From the cell containing the given text, extract its center point as (X, Y) coordinate. 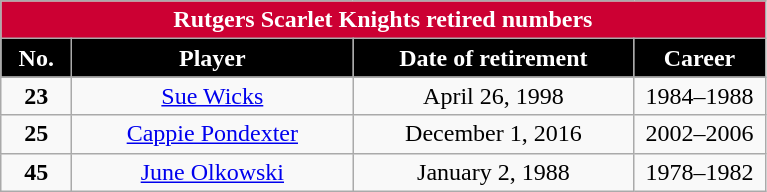
January 2, 1988 (494, 172)
No. (36, 58)
1984–1988 (700, 96)
45 (36, 172)
June Olkowski (212, 172)
December 1, 2016 (494, 134)
April 26, 1998 (494, 96)
2002–2006 (700, 134)
Rutgers Scarlet Knights retired numbers (383, 20)
Cappie Pondexter (212, 134)
23 (36, 96)
Date of retirement (494, 58)
25 (36, 134)
Player (212, 58)
Sue Wicks (212, 96)
1978–1982 (700, 172)
Career (700, 58)
